Pinpoint the cell where the given text exists, returning its [X, Y] midpoint coordinate. 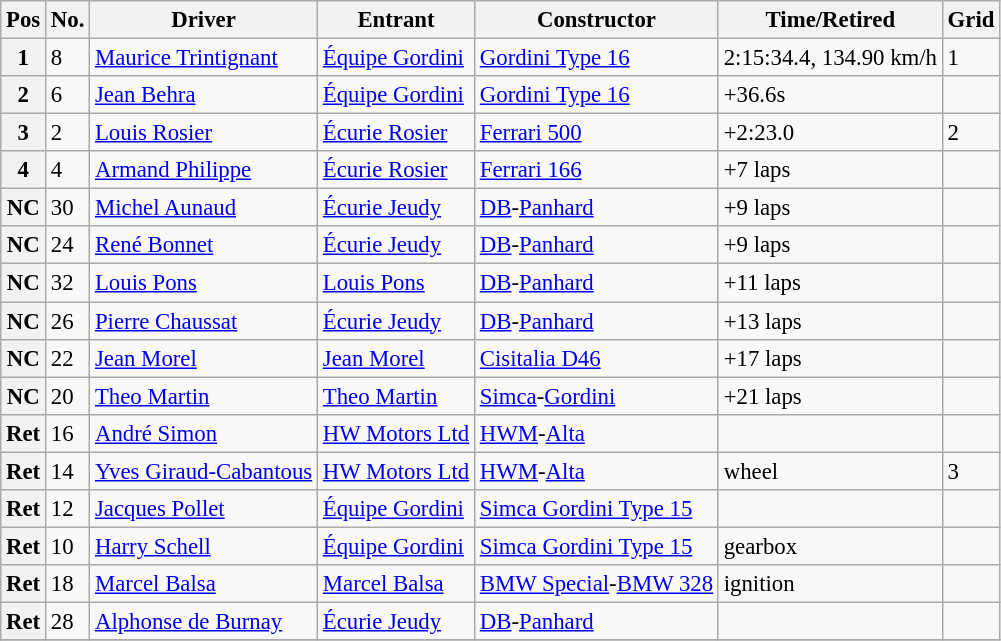
Constructor [596, 20]
12 [68, 509]
+2:23.0 [830, 133]
20 [68, 396]
BMW Special-BMW 328 [596, 584]
Grid [970, 20]
+17 laps [830, 358]
Pos [24, 20]
Time/Retired [830, 20]
Entrant [396, 20]
26 [68, 321]
16 [68, 433]
Louis Rosier [204, 133]
Driver [204, 20]
Jacques Pollet [204, 509]
Simca-Gordini [596, 396]
2:15:34.4, 134.90 km/h [830, 58]
+7 laps [830, 170]
24 [68, 245]
+21 laps [830, 396]
Jean Behra [204, 95]
30 [68, 208]
Pierre Chaussat [204, 321]
René Bonnet [204, 245]
Harry Schell [204, 546]
gearbox [830, 546]
10 [68, 546]
Yves Giraud-Cabantous [204, 471]
18 [68, 584]
Ferrari 166 [596, 170]
ignition [830, 584]
No. [68, 20]
Ferrari 500 [596, 133]
14 [68, 471]
Michel Aunaud [204, 208]
Armand Philippe [204, 170]
wheel [830, 471]
32 [68, 283]
8 [68, 58]
Alphonse de Burnay [204, 621]
22 [68, 358]
+11 laps [830, 283]
Maurice Trintignant [204, 58]
+13 laps [830, 321]
André Simon [204, 433]
28 [68, 621]
Cisitalia D46 [596, 358]
6 [68, 95]
+36.6s [830, 95]
